Determine the [x, y] coordinate at the center of the cell enclosing the given text.  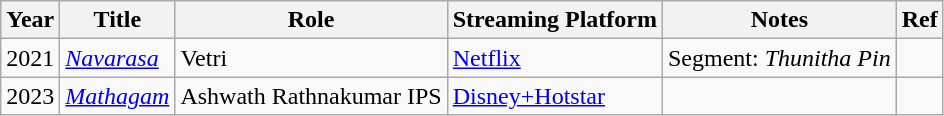
2023 [30, 96]
Navarasa [118, 58]
Streaming Platform [554, 20]
Disney+Hotstar [554, 96]
Mathagam [118, 96]
Ref [920, 20]
Title [118, 20]
Vetri [311, 58]
Ashwath Rathnakumar IPS [311, 96]
Year [30, 20]
Netflix [554, 58]
Segment: Thunitha Pin [779, 58]
Role [311, 20]
2021 [30, 58]
Notes [779, 20]
